Capture the cell that displays the provided text and extract its [x, y] central coordinate. 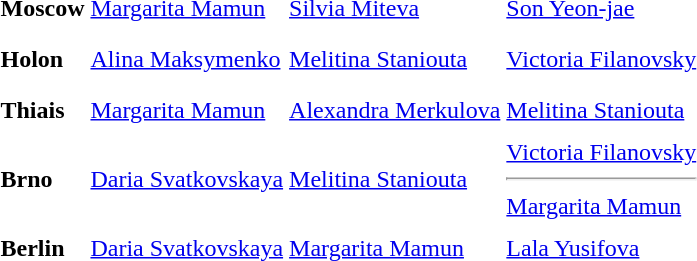
Alexandra Merkulova [395, 110]
Margarita Mamun [187, 110]
Daria Svatkovskaya [187, 179]
Alina Maksymenko [187, 59]
